Detect which cell encompasses the target text, then output its [X, Y] center coordinate. 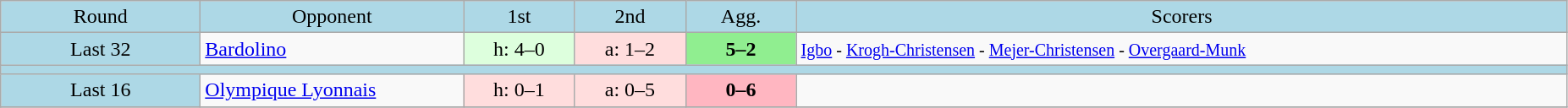
Last 16 [101, 90]
Olympique Lyonnais [332, 90]
a: 0–5 [630, 90]
Agg. [741, 17]
0–6 [741, 90]
Round [101, 17]
2nd [630, 17]
h: 0–1 [520, 90]
Last 32 [101, 49]
Opponent [332, 17]
5–2 [741, 49]
1st [520, 17]
Bardolino [332, 49]
a: 1–2 [630, 49]
Igbo - Krogh-Christensen - Mejer-Christensen - Overgaard-Munk [1181, 49]
h: 4–0 [520, 49]
Scorers [1181, 17]
